Pinpoint the cell where the given text exists, returning its (x, y) midpoint coordinate. 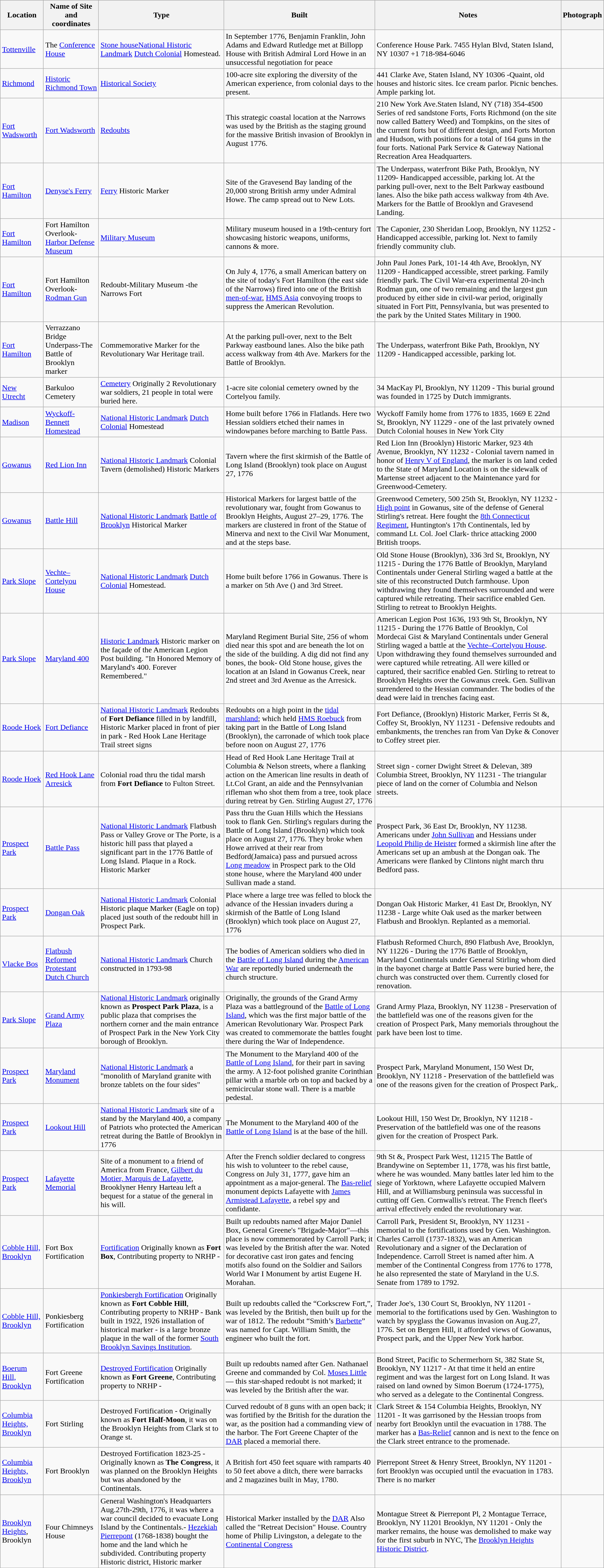
New Utrecht (22, 392)
Ponkiesberg Fortification (71, 1321)
Home built before 1766 in Flatlands. Here two Hessian soldiers etched their names in windowpanes before marching to Battle Pass. (299, 422)
Ferry Historic Marker (161, 190)
Tavern where the first skirmish of the Battle of Long Island (Brooklyn) took place on August 27, 1776 (299, 465)
1-acre site colonial cemetery owned by the Cortelyou family. (299, 392)
National Historic Landmark Church constructed in 1793-98 (161, 964)
Historic Richmond Town (71, 83)
Fort Greene Fortification (71, 1377)
The Conference House (71, 49)
Madison (22, 422)
Maryland Monument (71, 1075)
Lookout Hill (71, 1127)
Location (22, 15)
Four Chimneys House (71, 1531)
National Historic Landmark a "monolith of Maryland granite with bronze tablets on the four sides" (161, 1075)
Fort Box Fortification (71, 1252)
Destroyed Fortification Originally known as Fort Greene, Contributing property to NRHP - (161, 1377)
Wyckoff Family home from 1776 to 1835, 1669 E 22nd St, Brooklyn, NY 11229 - one of the last privately owned Dutch Colonial houses in New York City (468, 422)
Flatbush Reformed Protestant Dutch Church (71, 964)
Richmond (22, 83)
Cemetery Originally 2 Revolutionary war soldiers, 21 people in total were buried here. (161, 392)
Grand Army Plaza (71, 1020)
National Historic Landmark Dutch Colonial Homestead (161, 422)
Tottenville (22, 49)
Commemorative Marker for the Revolutionary War Heritage trail. (161, 349)
Destroyed Fortification - Originally known as Fort Half-Moon, it was on the Brooklyn Heights from Clark st to Orange st. (161, 1424)
Home built before 1766 in Gowanus. There is a marker on 5th Ave () and 3rd Street. (299, 581)
Notes (468, 15)
Military Museum (161, 238)
The bodies of American soldiers who died in the Battle of Long Island during the American War are reportedly buried underneath the church structure. (299, 964)
Dongan Oak (71, 912)
Military museum housed in a 19th-century fort showcasing historic weapons, uniforms, cannons & more. (299, 238)
100-acre site exploring the diversity of the American experience, from colonial days to the present. (299, 83)
National Historic Landmark Colonial Historic plaque Marker (Eagle on top) placed just south of the redoubt hill in Prospect Park. (161, 912)
Built (299, 15)
The Monument to the Maryland 400 of the Battle of Long Island is at the base of the hill. (299, 1127)
Verrazzano Bridge Underpass-The Battle of Brooklyn marker (71, 349)
Fort Brooklyn (71, 1471)
Pierrepont Street & Henry Street, Brooklyn, NY 11201 - fort Brooklyn was occupied until the evacuation in 1783. There is no marker (468, 1471)
Brooklyn Heights, Brooklyn (22, 1531)
Vechte–Cortelyou House (71, 581)
Fort Hamilton Overlook-Rodman Gun (71, 289)
Battle Hill (71, 520)
The Underpass, waterfront Bike Path, Brooklyn, NY 11209 - Handicapped accessible, parking lot. (468, 349)
Redoubt-Military Museum -the Narrows Fort (161, 289)
A British fort 450 feet square with ramparts 40 to 50 feet above a ditch, there were barracks and 2 magazines built in May, 1780. (299, 1471)
Fort Hamilton Overlook-Harbor Defense Museum (71, 238)
Site of the Gravesend Bay landing of the 20,000 strong British army under Admiral Howe. The camp spread out to New Lots. (299, 190)
Destroyed Fortification 1823-25 - Originally known as The Congress, it was planned on the Brooklyn Heights but was abandoned by the Continentals. (161, 1471)
Wyckoff-Bennett Homestead (71, 422)
Fort Defiance (71, 728)
Historical Society (161, 83)
Photograph (582, 15)
Colonial road thru the tidal marsh from Fort Defiance to Fulton Street. (161, 779)
National Historic Landmark Colonial Tavern (demolished) Historic Markers (161, 465)
Type (161, 15)
Fort Stirling (71, 1424)
Maryland 400 (71, 658)
The Caponier, 230 Sheridan Loop, Brooklyn, NY 11252 - Handicapped accessible, parking lot. Next to family friendly community club. (468, 238)
Conference House Park. 7455 Hylan Blvd, Staten Island, NY 10307 +1 718-984-6046 (468, 49)
Fortification Originally known as Fort Box, Contributing property to NRHP - (161, 1252)
Lookout Hill, 150 West Dr, Brooklyn, NY 11218 - Preservation of the battlefield was one of the reasons given for the creation of Prospect Park. (468, 1127)
Lafayette Memorial (71, 1183)
National Historic Landmark Dutch Colonial Homestead. (161, 581)
Vlacke Bos (22, 964)
Battle Pass (71, 848)
Barkuloo Cemetery (71, 392)
Redoubts (161, 130)
Name of Siteand coordinates (71, 15)
34 MacKay Pl, Brooklyn, NY 11209 - This burial ground was founded in 1725 by Dutch immigrants. (468, 392)
441 Clarke Ave, Staten Island, NY 10306 -Quaint, old houses and historic sites. Ice cream parlor. Picnic benches. Ample parking lot. (468, 83)
Red Lion Inn (71, 465)
Denyse's Ferry (71, 190)
Stone houseNational Historic Landmark Dutch Colonial Homestead. (161, 49)
Historic Landmark Historic marker on the façade of the American Legion Post building. "In Honored Memory of Maryland's 400. Forever Remembered." (161, 658)
Boerum Hill, Brooklyn (22, 1377)
Red Hook Lane Arresick (71, 779)
National Historic Landmark Battle of Brooklyn Historical Marker (161, 520)
